Search for the cell housing the specified text and yield its [x, y] center coordinate. 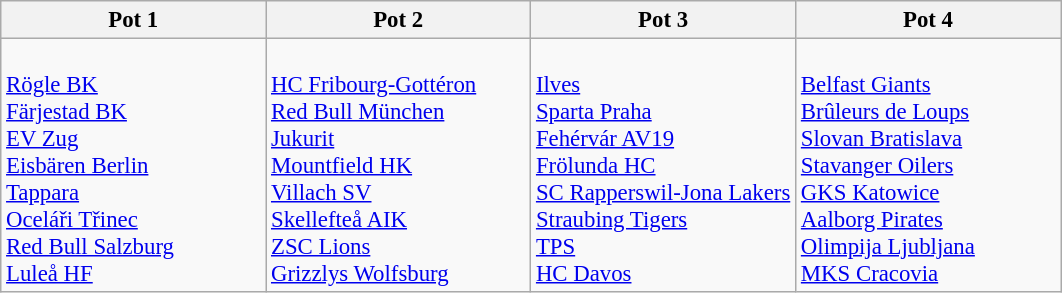
Pot 4 [928, 20]
HC Fribourg-Gottéron Red Bull München Jukurit Mountfield HK Villach SV Skellefteå AIK ZSC Lions Grizzlys Wolfsburg [398, 166]
Rögle BK Färjestad BK EV Zug Eisbären Berlin Tappara Oceláři Třinec Red Bull Salzburg Luleå HF [134, 166]
Ilves Sparta Praha Fehérvár AV19 Frölunda HC SC Rapperswil-Jona Lakers Straubing Tigers TPS HC Davos [664, 166]
Pot 3 [664, 20]
Belfast Giants Brûleurs de Loups Slovan Bratislava Stavanger Oilers GKS Katowice Aalborg Pirates Olimpija Ljubljana MKS Cracovia [928, 166]
Pot 1 [134, 20]
Pot 2 [398, 20]
